Pinpoint the cell where the given text exists, returning its [x, y] midpoint coordinate. 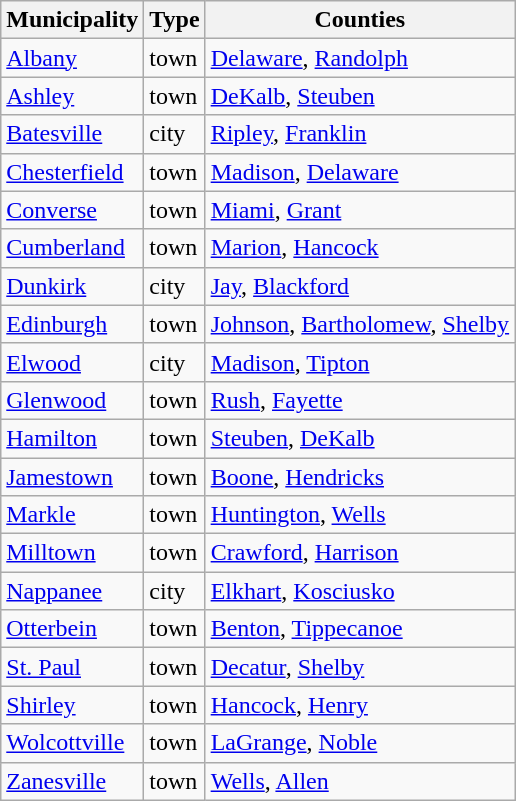
Chesterfield [72, 172]
Decatur, Shelby [360, 667]
Ashley [72, 96]
Boone, Hendricks [360, 477]
St. Paul [72, 667]
LaGrange, Noble [360, 743]
Crawford, Harrison [360, 553]
Delaware, Randolph [360, 58]
Type [174, 20]
Jay, Blackford [360, 286]
Converse [72, 210]
Steuben, DeKalb [360, 438]
Jamestown [72, 477]
Hancock, Henry [360, 705]
Wells, Allen [360, 781]
Marion, Hancock [360, 248]
Johnson, Bartholomew, Shelby [360, 324]
Batesville [72, 134]
Shirley [72, 705]
Madison, Delaware [360, 172]
Elwood [72, 362]
Ripley, Franklin [360, 134]
Elkhart, Kosciusko [360, 591]
Nappanee [72, 591]
Counties [360, 20]
Edinburgh [72, 324]
Milltown [72, 553]
Zanesville [72, 781]
Miami, Grant [360, 210]
DeKalb, Steuben [360, 96]
Albany [72, 58]
Rush, Fayette [360, 400]
Otterbein [72, 629]
Glenwood [72, 400]
Municipality [72, 20]
Hamilton [72, 438]
Dunkirk [72, 286]
Wolcottville [72, 743]
Madison, Tipton [360, 362]
Cumberland [72, 248]
Markle [72, 515]
Huntington, Wells [360, 515]
Benton, Tippecanoe [360, 629]
